Detect which cell encompasses the target text, then output its (X, Y) center coordinate. 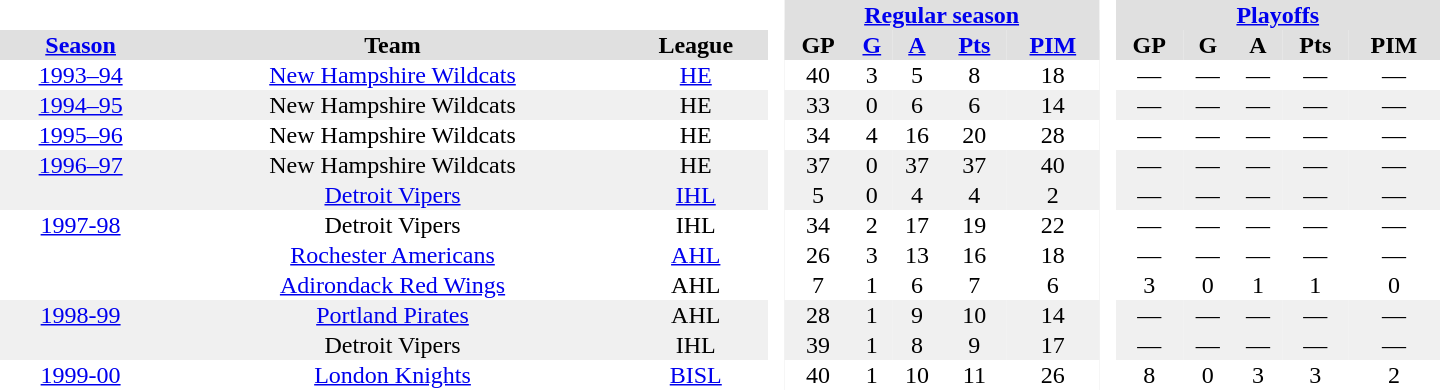
1997-98 (80, 225)
39 (818, 345)
13 (917, 255)
20 (974, 135)
1999-00 (80, 375)
1998-99 (80, 315)
Portland Pirates (392, 315)
1995–96 (80, 135)
Team (392, 45)
London Knights (392, 375)
Season (80, 45)
Rochester Americans (392, 255)
1996–97 (80, 165)
1993–94 (80, 75)
19 (974, 225)
1994–95 (80, 105)
Regular season (941, 15)
League (696, 45)
Adirondack Red Wings (392, 285)
11 (974, 375)
Playoffs (1278, 15)
22 (1053, 225)
BISL (696, 375)
33 (818, 105)
